Extract the (X, Y) coordinate from the center of the cell holding the provided text.  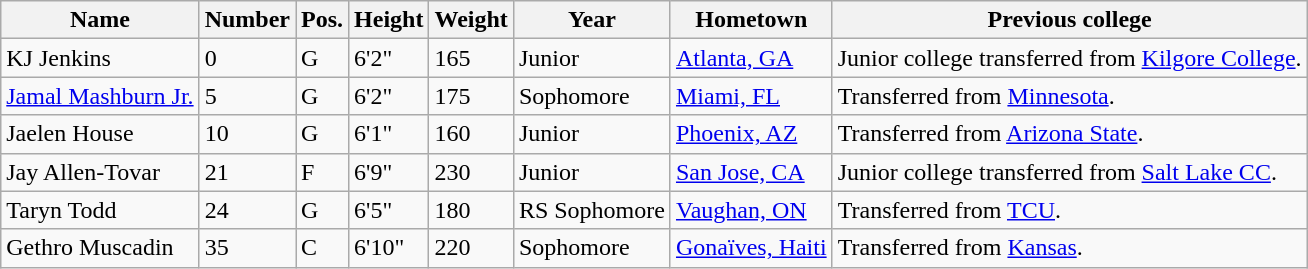
Gonaïves, Haiti (751, 248)
5 (247, 96)
Junior college transferred from Kilgore College. (1070, 58)
24 (247, 210)
Transferred from Minnesota. (1070, 96)
Year (592, 20)
Previous college (1070, 20)
Name (100, 20)
Miami, FL (751, 96)
Height (389, 20)
Vaughan, ON (751, 210)
Transferred from Arizona State. (1070, 134)
Number (247, 20)
RS Sophomore (592, 210)
Jaelen House (100, 134)
160 (471, 134)
0 (247, 58)
220 (471, 248)
21 (247, 172)
Taryn Todd (100, 210)
Transferred from TCU. (1070, 210)
180 (471, 210)
10 (247, 134)
Phoenix, AZ (751, 134)
6'9" (389, 172)
Transferred from Kansas. (1070, 248)
San Jose, CA (751, 172)
35 (247, 248)
Jay Allen-Tovar (100, 172)
Jamal Mashburn Jr. (100, 96)
KJ Jenkins (100, 58)
6'1" (389, 134)
Weight (471, 20)
Hometown (751, 20)
Atlanta, GA (751, 58)
C (322, 248)
6'10" (389, 248)
Pos. (322, 20)
165 (471, 58)
175 (471, 96)
6'5" (389, 210)
Gethro Muscadin (100, 248)
Junior college transferred from Salt Lake CC. (1070, 172)
230 (471, 172)
F (322, 172)
